Detect which cell encompasses the target text, then output its [X, Y] center coordinate. 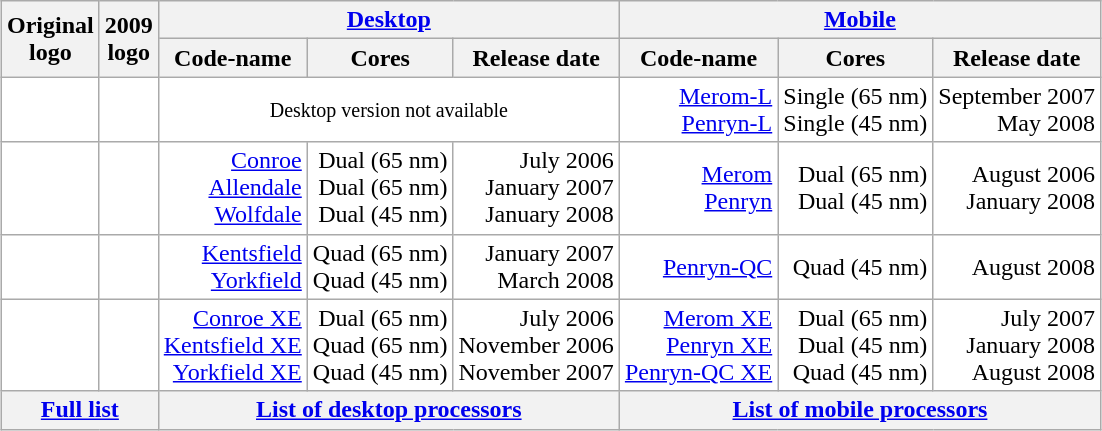
List of desktop processors [388, 410]
Penryn-QC [698, 266]
Dual (65 nm)Dual (65 nm)Dual (45 nm) [380, 188]
Merom XEPenryn XEPenryn-QC XE [698, 345]
Quad (45 nm) [856, 266]
Single (65 nm)Single (45 nm) [856, 110]
MeromPenryn [698, 188]
2009logo [128, 39]
Desktop version not available [388, 110]
Merom-LPenryn-L [698, 110]
Desktop [388, 20]
August 2006January 2008 [1017, 188]
January 2007March 2008 [536, 266]
Dual (65 nm)Dual (45 nm)Quad (45 nm) [856, 345]
List of mobile processors [860, 410]
September 2007May 2008 [1017, 110]
Dual (65 nm)Quad (65 nm)Quad (45 nm) [380, 345]
Dual (65 nm)Dual (45 nm) [856, 188]
KentsfieldYorkfield [232, 266]
Full list [80, 410]
August 2008 [1017, 266]
Quad (65 nm)Quad (45 nm) [380, 266]
ConroeAllendaleWolfdale [232, 188]
Conroe XEKentsfield XEYorkfield XE [232, 345]
Originallogo [50, 39]
July 2006January 2007January 2008 [536, 188]
July 2007January 2008August 2008 [1017, 345]
July 2006November 2006November 2007 [536, 345]
Mobile [860, 20]
